Extract the (x, y) coordinate from the center of the cell holding the provided text.  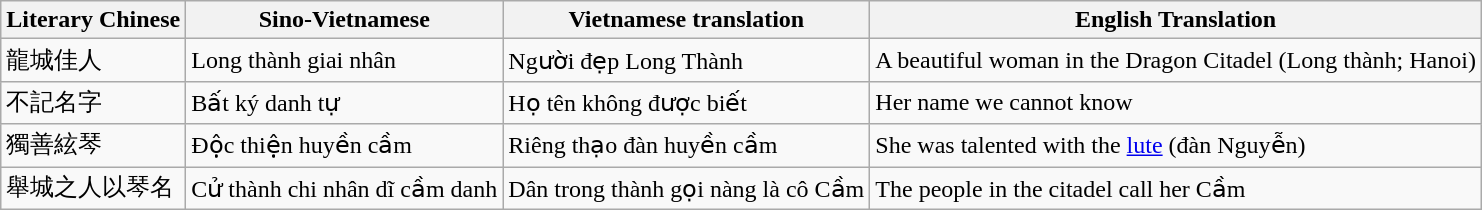
The people in the citadel call her Cầm (1176, 188)
Họ tên không được biết (686, 102)
Long thành giai nhân (344, 60)
English Translation (1176, 20)
Riêng thạo đàn huyền cầm (686, 146)
Bất ký danh tự (344, 102)
Vietnamese translation (686, 20)
Cử thành chi nhân dĩ cầm danh (344, 188)
獨善絃琴 (94, 146)
舉城之人以琴名 (94, 188)
龍城佳人 (94, 60)
Her name we cannot know (1176, 102)
Dân trong thành gọi nàng là cô Cầm (686, 188)
She was talented with the lute (đàn Nguyễn) (1176, 146)
Literary Chinese (94, 20)
Ðộc thiện huyền cầm (344, 146)
Sino-Vietnamese (344, 20)
Người đẹp Long Thành (686, 60)
不記名字 (94, 102)
A beautiful woman in the Dragon Citadel (Long thành; Hanoi) (1176, 60)
